Determine the (x, y) coordinate at the center of the cell enclosing the given text.  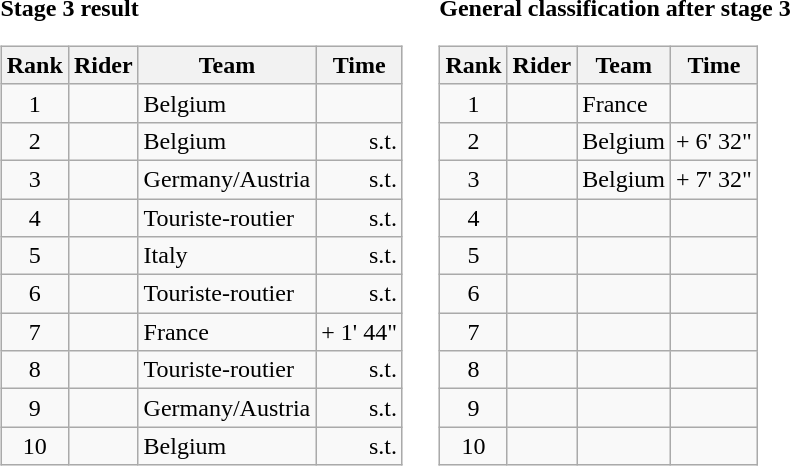
+ 7' 32" (714, 179)
+ 6' 32" (714, 141)
+ 1' 44" (360, 332)
Italy (227, 256)
